Identify which cell holds the provided text, then report its (X, Y) central coordinate. 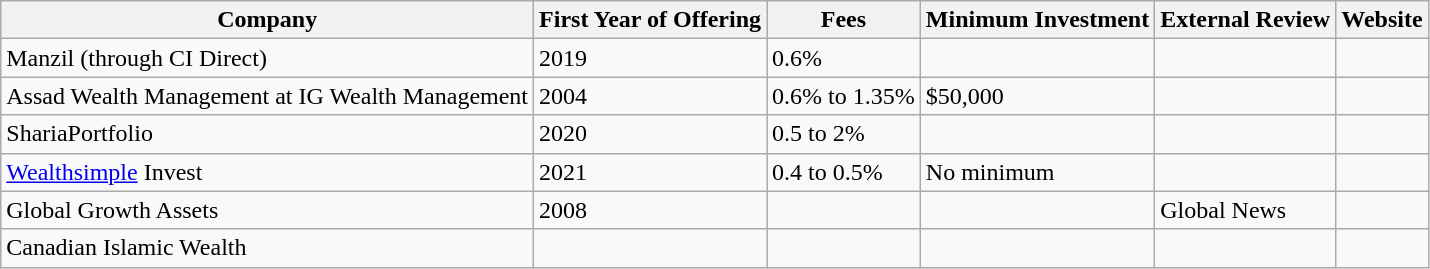
Minimum Investment (1037, 20)
Wealthsimple Invest (268, 172)
2020 (650, 134)
0.5 to 2% (844, 134)
2008 (650, 210)
2004 (650, 96)
Website (1382, 20)
Assad Wealth Management at IG Wealth Management (268, 96)
Global News (1246, 210)
2019 (650, 58)
$50,000 (1037, 96)
Canadian Islamic Wealth (268, 248)
2021 (650, 172)
ShariaPortfolio (268, 134)
No minimum (1037, 172)
Company (268, 20)
External Review (1246, 20)
Manzil (through CI Direct) (268, 58)
0.6% to 1.35% (844, 96)
Fees (844, 20)
Global Growth Assets (268, 210)
0.6% (844, 58)
First Year of Offering (650, 20)
0.4 to 0.5% (844, 172)
